For the text-containing cell, return its midpoint in (X, Y) coordinate format. 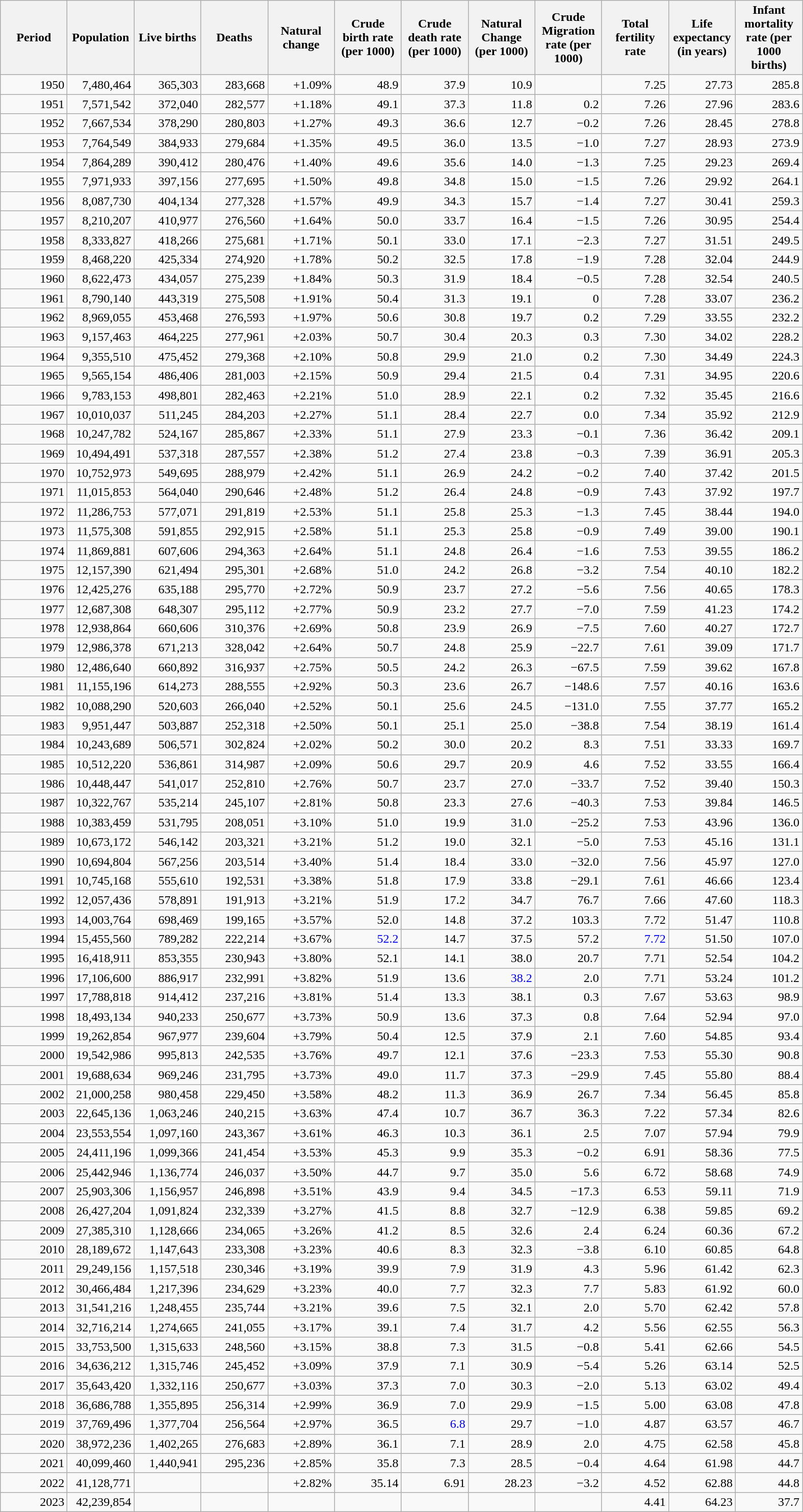
1970 (34, 473)
2022 (34, 1482)
1965 (34, 376)
36.0 (434, 143)
35.0 (502, 1172)
498,801 (167, 395)
45.16 (702, 842)
287,557 (235, 453)
26,427,204 (101, 1211)
21,000,258 (101, 1094)
1979 (34, 648)
150.3 (769, 784)
252,810 (235, 784)
61.42 (702, 1269)
+2.77% (301, 609)
249.5 (769, 240)
+3.38% (301, 880)
7.43 (635, 492)
52.5 (769, 1366)
295,770 (235, 589)
40.65 (702, 589)
46.66 (702, 880)
201.5 (769, 473)
295,112 (235, 609)
232,339 (235, 1211)
−5.6 (568, 589)
6.10 (635, 1250)
229,450 (235, 1094)
85.8 (769, 1094)
+3.19% (301, 1269)
+2.03% (301, 337)
1980 (34, 667)
13.3 (434, 997)
1972 (34, 512)
20.7 (568, 959)
50.5 (368, 667)
7.32 (635, 395)
18,493,134 (101, 1017)
275,508 (235, 298)
1952 (34, 123)
555,610 (167, 880)
5.83 (635, 1289)
15.7 (502, 201)
57.34 (702, 1114)
288,979 (235, 473)
25.0 (502, 725)
50.0 (368, 220)
1,315,633 (167, 1347)
+3.50% (301, 1172)
282,463 (235, 395)
39.6 (368, 1308)
−0.5 (568, 279)
237,216 (235, 997)
567,256 (167, 861)
161.4 (769, 725)
1956 (34, 201)
32.7 (502, 1211)
2009 (34, 1230)
8,210,207 (101, 220)
531,795 (167, 822)
10.7 (434, 1114)
−0.1 (568, 434)
−25.2 (568, 822)
2015 (34, 1347)
191,913 (235, 900)
8,969,055 (101, 318)
1,377,704 (167, 1424)
11,286,753 (101, 512)
48.9 (368, 85)
−2.0 (568, 1385)
190.1 (769, 531)
535,214 (167, 803)
1993 (34, 920)
16.4 (502, 220)
+2.48% (301, 492)
1961 (34, 298)
82.6 (769, 1114)
220.6 (769, 376)
46.3 (368, 1133)
+2.33% (301, 434)
30.41 (702, 201)
475,452 (167, 357)
38.2 (502, 978)
38.1 (502, 997)
51.8 (368, 880)
404,134 (167, 201)
34,636,212 (101, 1366)
172.7 (769, 628)
2019 (34, 1424)
10,088,290 (101, 706)
8.5 (434, 1230)
182.2 (769, 570)
52.1 (368, 959)
71.9 (769, 1191)
19.7 (502, 318)
277,695 (235, 182)
10,383,459 (101, 822)
49.4 (769, 1385)
25.1 (434, 725)
+2.52% (301, 706)
39.84 (702, 803)
8,087,730 (101, 201)
4.3 (568, 1269)
853,355 (167, 959)
9.7 (434, 1172)
11,575,308 (101, 531)
−38.8 (568, 725)
591,855 (167, 531)
+3.79% (301, 1036)
1991 (34, 880)
1,147,643 (167, 1250)
660,892 (167, 667)
+2.53% (301, 512)
21.0 (502, 357)
39.00 (702, 531)
19,262,854 (101, 1036)
266,040 (235, 706)
123.4 (769, 880)
15,455,560 (101, 939)
61.92 (702, 1289)
30.4 (434, 337)
7.51 (635, 745)
280,803 (235, 123)
35.8 (368, 1463)
241,454 (235, 1152)
39.40 (702, 784)
33.7 (434, 220)
57.94 (702, 1133)
36.91 (702, 453)
+2.21% (301, 395)
30.8 (434, 318)
1,157,518 (167, 1269)
127.0 (769, 861)
37.5 (502, 939)
5.41 (635, 1347)
+3.51% (301, 1191)
+1.18% (301, 104)
212.9 (769, 415)
+2.85% (301, 1463)
26.3 (502, 667)
1,315,746 (167, 1366)
31.3 (434, 298)
55.80 (702, 1075)
314,987 (235, 764)
234,629 (235, 1289)
27.2 (502, 589)
541,017 (167, 784)
25.6 (434, 706)
1967 (34, 415)
1,063,246 (167, 1114)
378,290 (167, 123)
+3.58% (301, 1094)
20.9 (502, 764)
232,991 (235, 978)
2012 (34, 1289)
174.2 (769, 609)
506,571 (167, 745)
32.04 (702, 259)
+3.27% (301, 1211)
7,971,933 (101, 182)
2008 (34, 1211)
2020 (34, 1444)
1964 (34, 357)
12.5 (434, 1036)
24,411,196 (101, 1152)
8.8 (434, 1211)
418,266 (167, 240)
7.66 (635, 900)
−29.1 (568, 880)
62.3 (769, 1269)
208,051 (235, 822)
49.7 (368, 1055)
34.02 (702, 337)
12,687,308 (101, 609)
1974 (34, 550)
+3.03% (301, 1385)
41.5 (368, 1211)
33.33 (702, 745)
7.67 (635, 997)
33,753,500 (101, 1347)
1,128,666 (167, 1230)
36.5 (368, 1424)
11,155,196 (101, 687)
51.47 (702, 920)
7.36 (635, 434)
40,099,460 (101, 1463)
10,494,491 (101, 453)
5.26 (635, 1366)
52.0 (368, 920)
98.9 (769, 997)
244.9 (769, 259)
7,667,534 (101, 123)
−7.5 (568, 628)
1,402,265 (167, 1444)
1983 (34, 725)
40.6 (368, 1250)
+2.97% (301, 1424)
1962 (34, 318)
8,468,220 (101, 259)
12,057,436 (101, 900)
4.2 (568, 1327)
20.2 (502, 745)
60.85 (702, 1250)
1963 (34, 337)
0.0 (568, 415)
−1.4 (568, 201)
27,385,310 (101, 1230)
45.3 (368, 1152)
2001 (34, 1075)
22.1 (502, 395)
310,376 (235, 628)
245,107 (235, 803)
48.2 (368, 1094)
1999 (34, 1036)
57.8 (769, 1308)
59.85 (702, 1211)
36.7 (502, 1114)
36.42 (702, 434)
−2.3 (568, 240)
88.4 (769, 1075)
12,486,640 (101, 667)
199,165 (235, 920)
281,003 (235, 376)
45.97 (702, 861)
269.4 (769, 162)
+3.61% (301, 1133)
12,986,378 (101, 648)
107.0 (769, 939)
32.5 (434, 259)
2018 (34, 1405)
58.68 (702, 1172)
67.2 (769, 1230)
4.75 (635, 1444)
+3.09% (301, 1366)
29.92 (702, 182)
7,480,464 (101, 85)
4.64 (635, 1463)
60.0 (769, 1289)
10,673,172 (101, 842)
671,213 (167, 648)
30.9 (502, 1366)
216.6 (769, 395)
32.6 (502, 1230)
+3.15% (301, 1347)
34.8 (434, 182)
−17.3 (568, 1191)
62.55 (702, 1327)
11.7 (434, 1075)
28.93 (702, 143)
29,249,156 (101, 1269)
+2.75% (301, 667)
1996 (34, 978)
230,943 (235, 959)
+1.27% (301, 123)
52.54 (702, 959)
+2.27% (301, 415)
205.3 (769, 453)
5.13 (635, 1385)
1,217,396 (167, 1289)
104.2 (769, 959)
32.54 (702, 279)
19,688,634 (101, 1075)
546,142 (167, 842)
259.3 (769, 201)
2000 (34, 1055)
+3.53% (301, 1152)
9,565,154 (101, 376)
27.73 (702, 85)
54.5 (769, 1347)
45.8 (769, 1444)
9,355,510 (101, 357)
577,071 (167, 512)
165.2 (769, 706)
254.4 (769, 220)
Life expectancy (in years) (702, 38)
12.7 (502, 123)
1953 (34, 143)
31.5 (502, 1347)
49.5 (368, 143)
967,977 (167, 1036)
46.7 (769, 1424)
285.8 (769, 85)
7.39 (635, 453)
52.2 (368, 939)
40.0 (368, 1289)
47.60 (702, 900)
Population (101, 38)
+2.09% (301, 764)
+3.67% (301, 939)
203,514 (235, 861)
2007 (34, 1191)
136.0 (769, 822)
19.9 (434, 822)
256,314 (235, 1405)
14.8 (434, 920)
30,466,484 (101, 1289)
940,233 (167, 1017)
11.8 (502, 104)
276,593 (235, 318)
+3.63% (301, 1114)
9.4 (434, 1191)
1958 (34, 240)
167.8 (769, 667)
27.6 (502, 803)
4.87 (635, 1424)
7.64 (635, 1017)
7,571,542 (101, 104)
276,560 (235, 220)
+3.40% (301, 861)
9,157,463 (101, 337)
10,010,037 (101, 415)
+1.78% (301, 259)
11,015,853 (101, 492)
248,560 (235, 1347)
1992 (34, 900)
1,274,665 (167, 1327)
1950 (34, 85)
10,448,447 (101, 784)
63.14 (702, 1366)
1987 (34, 803)
292,915 (235, 531)
42,239,854 (101, 1502)
1989 (34, 842)
+2.72% (301, 589)
1954 (34, 162)
19.0 (434, 842)
8,333,827 (101, 240)
464,225 (167, 337)
35.3 (502, 1152)
Natural change (301, 38)
31.0 (502, 822)
74.9 (769, 1172)
5.6 (568, 1172)
38.44 (702, 512)
536,861 (167, 764)
2.5 (568, 1133)
+2.76% (301, 784)
2014 (34, 1327)
384,933 (167, 143)
10.3 (434, 1133)
+1.50% (301, 182)
914,412 (167, 997)
Deaths (235, 38)
64.23 (702, 1502)
+2.58% (301, 531)
1,091,824 (167, 1211)
+1.91% (301, 298)
171.7 (769, 648)
2013 (34, 1308)
234,065 (235, 1230)
−148.6 (568, 687)
−131.0 (568, 706)
789,282 (167, 939)
+1.97% (301, 318)
192,531 (235, 880)
17.9 (434, 880)
7.57 (635, 687)
+2.10% (301, 357)
28.45 (702, 123)
62.88 (702, 1482)
39.62 (702, 667)
256,564 (235, 1424)
−5.0 (568, 842)
275,681 (235, 240)
28.23 (502, 1482)
35.6 (434, 162)
10,247,782 (101, 434)
284,203 (235, 415)
17.2 (434, 900)
1,099,366 (167, 1152)
9,951,447 (101, 725)
53.24 (702, 978)
524,167 (167, 434)
51.50 (702, 939)
23,553,554 (101, 1133)
178.3 (769, 589)
5.70 (635, 1308)
57.2 (568, 939)
285,867 (235, 434)
169.7 (769, 745)
279,368 (235, 357)
12,938,864 (101, 628)
28.4 (434, 415)
246,037 (235, 1172)
503,887 (167, 725)
38.0 (502, 959)
−1.9 (568, 259)
283,668 (235, 85)
Natural Change (per 1000) (502, 38)
2003 (34, 1114)
+2.42% (301, 473)
27.4 (434, 453)
1978 (34, 628)
+2.82% (301, 1482)
365,303 (167, 85)
5.56 (635, 1327)
11.3 (434, 1094)
+3.17% (301, 1327)
59.11 (702, 1191)
+1.84% (301, 279)
279,684 (235, 143)
37.2 (502, 920)
90.8 (769, 1055)
163.6 (769, 687)
25,442,946 (101, 1172)
93.4 (769, 1036)
2.4 (568, 1230)
79.9 (769, 1133)
10,694,804 (101, 861)
222,214 (235, 939)
−22.7 (568, 648)
31.51 (702, 240)
1982 (34, 706)
7.49 (635, 531)
2.1 (568, 1036)
31.7 (502, 1327)
40.10 (702, 570)
328,042 (235, 648)
4.6 (568, 764)
2016 (34, 1366)
43.9 (368, 1191)
7.40 (635, 473)
291,819 (235, 512)
30.95 (702, 220)
−7.0 (568, 609)
23.2 (434, 609)
27.0 (502, 784)
1955 (34, 182)
+3.76% (301, 1055)
1986 (34, 784)
1998 (34, 1017)
288,555 (235, 687)
7.9 (434, 1269)
1,332,116 (167, 1385)
980,458 (167, 1094)
648,307 (167, 609)
197.7 (769, 492)
275,239 (235, 279)
1975 (34, 570)
38.8 (368, 1347)
277,961 (235, 337)
38,972,236 (101, 1444)
+1.57% (301, 201)
1976 (34, 589)
+3.81% (301, 997)
Crude death rate (per 1000) (434, 38)
131.1 (769, 842)
10,243,689 (101, 745)
17.8 (502, 259)
64.8 (769, 1250)
−0.3 (568, 453)
1959 (34, 259)
36.3 (568, 1114)
63.08 (702, 1405)
25,903,306 (101, 1191)
621,494 (167, 570)
37.92 (702, 492)
1988 (34, 822)
7.07 (635, 1133)
36,686,788 (101, 1405)
9,783,153 (101, 395)
2017 (34, 1385)
969,246 (167, 1075)
614,273 (167, 687)
40.27 (702, 628)
537,318 (167, 453)
146.5 (769, 803)
31,541,216 (101, 1308)
20.3 (502, 337)
10,322,767 (101, 803)
232.2 (769, 318)
+2.02% (301, 745)
9.9 (434, 1152)
520,603 (167, 706)
22.7 (502, 415)
39.1 (368, 1327)
60.36 (702, 1230)
1951 (34, 104)
10,512,220 (101, 764)
372,040 (167, 104)
995,813 (167, 1055)
+2.68% (301, 570)
Infant mortality rate (per 1000 births) (769, 38)
+2.69% (301, 628)
7.31 (635, 376)
13.5 (502, 143)
886,917 (167, 978)
43.96 (702, 822)
10,745,168 (101, 880)
49.1 (368, 104)
63.57 (702, 1424)
62.66 (702, 1347)
209.1 (769, 434)
316,937 (235, 667)
37,769,496 (101, 1424)
103.3 (568, 920)
56.45 (702, 1094)
1977 (34, 609)
49.8 (368, 182)
1997 (34, 997)
23.6 (434, 687)
12.1 (434, 1055)
242,535 (235, 1055)
+1.09% (301, 85)
5.00 (635, 1405)
10,752,973 (101, 473)
+1.64% (301, 220)
243,367 (235, 1133)
47.4 (368, 1114)
295,301 (235, 570)
41.2 (368, 1230)
35.14 (368, 1482)
511,245 (167, 415)
101.2 (769, 978)
278.8 (769, 123)
14,003,764 (101, 920)
7,764,549 (101, 143)
23.8 (502, 453)
41.23 (702, 609)
1985 (34, 764)
0.8 (568, 1017)
549,695 (167, 473)
1966 (34, 395)
−32.0 (568, 861)
30.3 (502, 1385)
1,136,774 (167, 1172)
28,189,672 (101, 1250)
10.9 (502, 85)
118.3 (769, 900)
7,864,289 (101, 162)
47.8 (769, 1405)
186.2 (769, 550)
564,040 (167, 492)
1957 (34, 220)
2002 (34, 1094)
33.8 (502, 880)
+3.82% (301, 978)
295,236 (235, 1463)
1,156,957 (167, 1191)
7.5 (434, 1308)
252,318 (235, 725)
−3.8 (568, 1250)
1990 (34, 861)
+3.10% (301, 822)
44.8 (769, 1482)
39.55 (702, 550)
280,476 (235, 162)
−1.6 (568, 550)
224.3 (769, 357)
19.1 (502, 298)
+2.92% (301, 687)
53.63 (702, 997)
52.94 (702, 1017)
6.38 (635, 1211)
38.19 (702, 725)
97.0 (769, 1017)
246,898 (235, 1191)
35.45 (702, 395)
7.55 (635, 706)
290,646 (235, 492)
194.0 (769, 512)
14.7 (434, 939)
7.29 (635, 318)
61.98 (702, 1463)
+2.89% (301, 1444)
19,542,986 (101, 1055)
33.07 (702, 298)
27.96 (702, 104)
63.02 (702, 1385)
29.23 (702, 162)
41,128,771 (101, 1482)
166.4 (769, 764)
443,319 (167, 298)
245,452 (235, 1366)
425,334 (167, 259)
302,824 (235, 745)
+3.57% (301, 920)
12,157,390 (101, 570)
Total fertility rate (635, 38)
35,643,420 (101, 1385)
+1.35% (301, 143)
49.3 (368, 123)
56.3 (769, 1327)
240,215 (235, 1114)
23.9 (434, 628)
410,977 (167, 220)
1971 (34, 492)
1960 (34, 279)
2021 (34, 1463)
607,606 (167, 550)
34.3 (434, 201)
4.52 (635, 1482)
40.16 (702, 687)
37.7 (769, 1502)
6.72 (635, 1172)
434,057 (167, 279)
+2.99% (301, 1405)
231,795 (235, 1075)
29.4 (434, 376)
110.8 (769, 920)
294,363 (235, 550)
+1.71% (301, 240)
27.7 (502, 609)
230,346 (235, 1269)
635,188 (167, 589)
1,097,160 (167, 1133)
241,055 (235, 1327)
6.53 (635, 1191)
5.96 (635, 1269)
397,156 (167, 182)
+3.80% (301, 959)
240.5 (769, 279)
35.92 (702, 415)
Period (34, 38)
54.85 (702, 1036)
−0.4 (568, 1463)
578,891 (167, 900)
24.5 (502, 706)
1969 (34, 453)
11,869,881 (101, 550)
1,355,895 (167, 1405)
+2.38% (301, 453)
1994 (34, 939)
69.2 (769, 1211)
76.7 (568, 900)
62.42 (702, 1308)
1995 (34, 959)
1973 (34, 531)
36.6 (434, 123)
7.4 (434, 1327)
−12.9 (568, 1211)
12,425,276 (101, 589)
14.1 (434, 959)
37.6 (502, 1055)
−33.7 (568, 784)
0 (568, 298)
49.9 (368, 201)
2004 (34, 1133)
2005 (34, 1152)
660,606 (167, 628)
2006 (34, 1172)
16,418,911 (101, 959)
1968 (34, 434)
55.30 (702, 1055)
−67.5 (568, 667)
8,622,473 (101, 279)
+1.40% (301, 162)
39.9 (368, 1269)
17,106,600 (101, 978)
22,645,136 (101, 1114)
264.1 (769, 182)
17.1 (502, 240)
283.6 (769, 104)
276,683 (235, 1444)
1,248,455 (167, 1308)
239,604 (235, 1036)
34.5 (502, 1191)
6.24 (635, 1230)
277,328 (235, 201)
14.0 (502, 162)
30.0 (434, 745)
15.0 (502, 182)
49.0 (368, 1075)
236.2 (769, 298)
2011 (34, 1269)
282,577 (235, 104)
−0.8 (568, 1347)
7.22 (635, 1114)
1984 (34, 745)
1981 (34, 687)
2023 (34, 1502)
6.8 (434, 1424)
34.49 (702, 357)
21.5 (502, 376)
+3.26% (301, 1230)
25.9 (502, 648)
203,321 (235, 842)
27.9 (434, 434)
62.58 (702, 1444)
235,744 (235, 1308)
228.2 (769, 337)
8,790,140 (101, 298)
+2.81% (301, 803)
Live births (167, 38)
17,788,818 (101, 997)
−5.4 (568, 1366)
2010 (34, 1250)
37.77 (702, 706)
32,716,214 (101, 1327)
453,468 (167, 318)
−29.9 (568, 1075)
34.95 (702, 376)
−40.3 (568, 803)
39.09 (702, 648)
26.8 (502, 570)
274,920 (235, 259)
Crude Migration rate (per 1000) (568, 38)
Crude birth rate (per 1000) (368, 38)
+2.50% (301, 725)
1,440,941 (167, 1463)
−23.3 (568, 1055)
233,308 (235, 1250)
77.5 (769, 1152)
486,406 (167, 376)
37.42 (702, 473)
390,412 (167, 162)
+2.15% (301, 376)
34.7 (502, 900)
49.6 (368, 162)
4.41 (635, 1502)
698,469 (167, 920)
273.9 (769, 143)
58.36 (702, 1152)
0.4 (568, 376)
28.5 (502, 1463)
